Locate the cell with the specified text and output its [x, y] center coordinate. 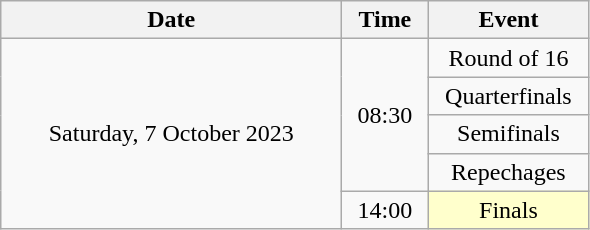
Event [508, 20]
Round of 16 [508, 58]
Quarterfinals [508, 96]
08:30 [385, 115]
14:00 [385, 210]
Saturday, 7 October 2023 [172, 134]
Time [385, 20]
Semifinals [508, 134]
Finals [508, 210]
Date [172, 20]
Repechages [508, 172]
